Locate the cell with the specified text and output its (X, Y) center coordinate. 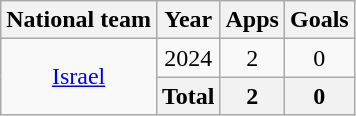
Goals (319, 20)
Apps (252, 20)
Israel (79, 77)
National team (79, 20)
Total (188, 96)
Year (188, 20)
2024 (188, 58)
